Identify which cell holds the provided text, then report its [x, y] central coordinate. 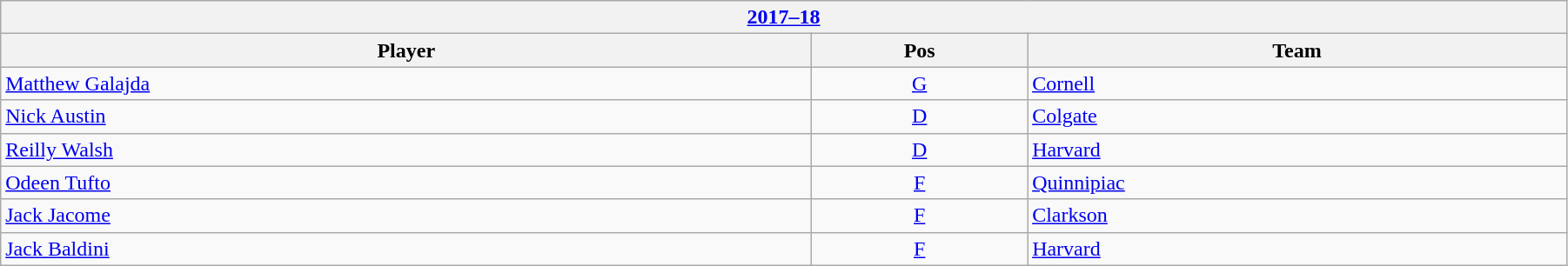
Team [1297, 50]
Jack Jacome [406, 216]
Odeen Tufto [406, 183]
G [920, 83]
Matthew Galajda [406, 83]
Jack Baldini [406, 249]
Cornell [1297, 83]
Colgate [1297, 116]
Clarkson [1297, 216]
Pos [920, 50]
Reilly Walsh [406, 150]
Quinnipiac [1297, 183]
Player [406, 50]
2017–18 [784, 17]
Nick Austin [406, 116]
